Identify which cell holds the provided text, then report its (X, Y) central coordinate. 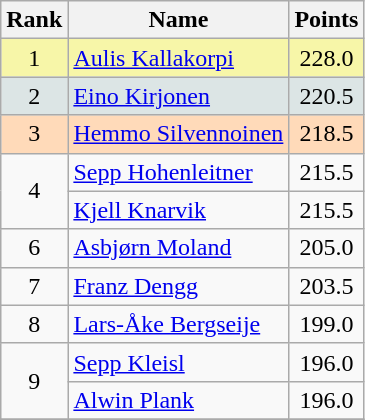
Sepp Hohenleitner (178, 172)
Lars-Åke Bergseije (178, 324)
4 (34, 191)
218.5 (326, 134)
199.0 (326, 324)
Hemmo Silvennoinen (178, 134)
Alwin Plank (178, 400)
9 (34, 381)
8 (34, 324)
6 (34, 248)
Franz Dengg (178, 286)
Kjell Knarvik (178, 210)
Asbjørn Moland (178, 248)
Aulis Kallakorpi (178, 58)
Rank (34, 20)
1 (34, 58)
Sepp Kleisl (178, 362)
Eino Kirjonen (178, 96)
Name (178, 20)
205.0 (326, 248)
228.0 (326, 58)
7 (34, 286)
2 (34, 96)
220.5 (326, 96)
Points (326, 20)
203.5 (326, 286)
3 (34, 134)
